Determine the (x, y) coordinate at the center of the cell enclosing the given text.  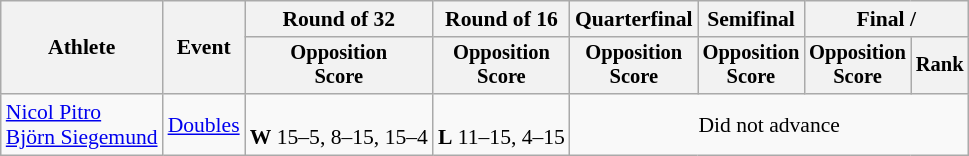
Doubles (204, 124)
Round of 32 (339, 19)
Nicol PitroBjörn Siegemund (82, 124)
Athlete (82, 48)
W 15–5, 8–15, 15–4 (339, 124)
Round of 16 (502, 19)
Final / (886, 19)
Event (204, 48)
Quarterfinal (634, 19)
Did not advance (769, 124)
Rank (940, 66)
Semifinal (752, 19)
L 11–15, 4–15 (502, 124)
